Return the (X, Y) coordinate for the center point of the cell that contains the specified text.  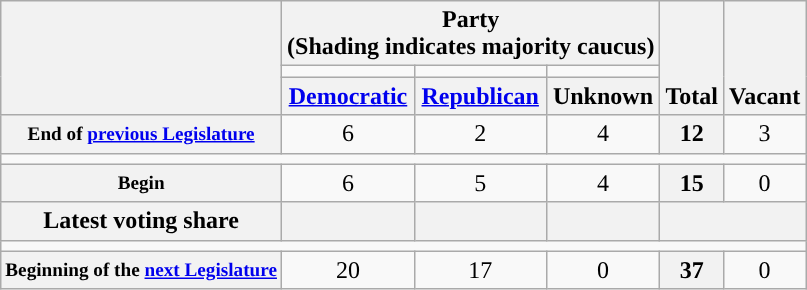
Total (692, 58)
End of previous Legislature (142, 134)
37 (692, 270)
Unknown (603, 96)
12 (692, 134)
Begin (142, 183)
5 (480, 183)
17 (480, 270)
Republican (480, 96)
15 (692, 183)
Party (Shading indicates majority caucus) (471, 34)
20 (348, 270)
2 (480, 134)
Vacant (764, 58)
Beginning of the next Legislature (142, 270)
3 (764, 134)
Latest voting share (142, 221)
Democratic (348, 96)
